Output the (x, y) coordinate of the center of the cell containing the given text.  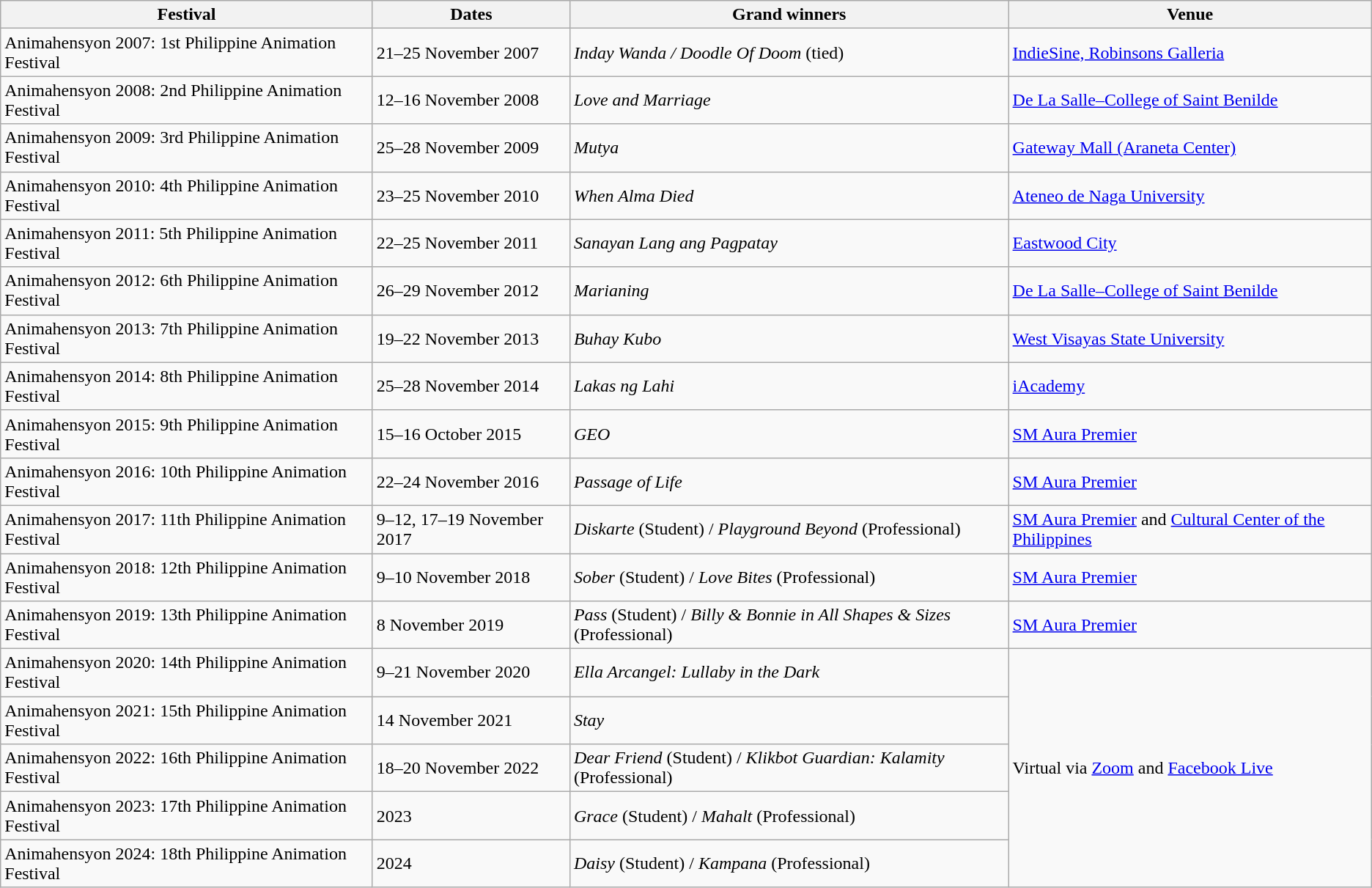
Animahensyon 2007: 1st Philippine Animation Festival (187, 53)
Dates (471, 15)
Animahensyon 2013: 7th Philippine Animation Festival (187, 339)
Animahensyon 2010: 4th Philippine Animation Festival (187, 195)
Buhay Kubo (789, 339)
Animahensyon 2016: 10th Philippine Animation Festival (187, 481)
22–25 November 2011 (471, 243)
23–25 November 2010 (471, 195)
Animahensyon 2024: 18th Philippine Animation Festival (187, 864)
2024 (471, 864)
2023 (471, 815)
14 November 2021 (471, 720)
25–28 November 2009 (471, 148)
26–29 November 2012 (471, 290)
9–12, 17–19 November 2017 (471, 529)
Animahensyon 2018: 12th Philippine Animation Festival (187, 576)
9–21 November 2020 (471, 673)
Pass (Student) / Billy & Bonnie in All Shapes & Sizes (Professional) (789, 625)
Virtual via Zoom and Facebook Live (1190, 768)
Animahensyon 2008: 2nd Philippine Animation Festival (187, 100)
21–25 November 2007 (471, 53)
22–24 November 2016 (471, 481)
Marianing (789, 290)
Eastwood City (1190, 243)
15–16 October 2015 (471, 434)
Ella Arcangel: Lullaby in the Dark (789, 673)
Sanayan Lang ang Pagpatay (789, 243)
Sober (Student) / Love Bites (Professional) (789, 576)
19–22 November 2013 (471, 339)
When Alma Died (789, 195)
Animahensyon 2012: 6th Philippine Animation Festival (187, 290)
Gateway Mall (Araneta Center) (1190, 148)
25–28 November 2014 (471, 386)
iAcademy (1190, 386)
Animahensyon 2017: 11th Philippine Animation Festival (187, 529)
Animahensyon 2019: 13th Philippine Animation Festival (187, 625)
Grand winners (789, 15)
Dear Friend (Student) / Klikbot Guardian: Kalamity (Professional) (789, 768)
Mutya (789, 148)
GEO (789, 434)
Animahensyon 2011: 5th Philippine Animation Festival (187, 243)
Festival (187, 15)
Venue (1190, 15)
Animahensyon 2022: 16th Philippine Animation Festival (187, 768)
12–16 November 2008 (471, 100)
Lakas ng Lahi (789, 386)
Animahensyon 2009: 3rd Philippine Animation Festival (187, 148)
Animahensyon 2020: 14th Philippine Animation Festival (187, 673)
Diskarte (Student) / Playground Beyond (Professional) (789, 529)
IndieSine, Robinsons Galleria (1190, 53)
9–10 November 2018 (471, 576)
Ateneo de Naga University (1190, 195)
8 November 2019 (471, 625)
Animahensyon 2015: 9th Philippine Animation Festival (187, 434)
Grace (Student) / Mahalt (Professional) (789, 815)
Animahensyon 2021: 15th Philippine Animation Festival (187, 720)
Animahensyon 2014: 8th Philippine Animation Festival (187, 386)
Love and Marriage (789, 100)
Stay (789, 720)
Inday Wanda / Doodle Of Doom (tied) (789, 53)
Passage of Life (789, 481)
SM Aura Premier and Cultural Center of the Philippines (1190, 529)
West Visayas State University (1190, 339)
Animahensyon 2023: 17th Philippine Animation Festival (187, 815)
Daisy (Student) / Kampana (Professional) (789, 864)
18–20 November 2022 (471, 768)
